Return the (X, Y) coordinate for the center point of the cell that contains the specified text.  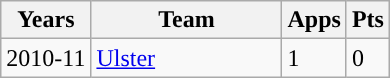
Years (46, 20)
Apps (314, 20)
1 (314, 58)
2010-11 (46, 58)
Team (186, 20)
Ulster (186, 58)
Pts (368, 20)
0 (368, 58)
